Capture the cell that displays the provided text and extract its [X, Y] central coordinate. 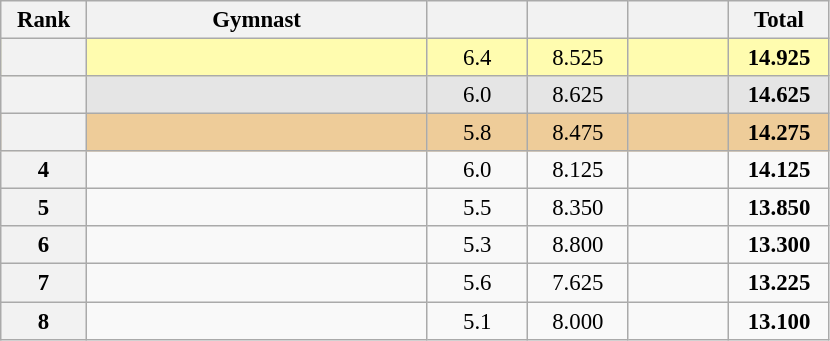
5 [44, 208]
Total [780, 20]
6 [44, 245]
8.475 [578, 133]
14.925 [780, 58]
14.625 [780, 95]
5.6 [478, 283]
5.5 [478, 208]
8.800 [578, 245]
8.525 [578, 58]
5.1 [478, 321]
13.100 [780, 321]
4 [44, 170]
6.4 [478, 58]
13.300 [780, 245]
Gymnast [256, 20]
14.275 [780, 133]
5.3 [478, 245]
8.125 [578, 170]
8.625 [578, 95]
7.625 [578, 283]
5.8 [478, 133]
Rank [44, 20]
13.225 [780, 283]
8.000 [578, 321]
8 [44, 321]
7 [44, 283]
13.850 [780, 208]
8.350 [578, 208]
14.125 [780, 170]
